Locate the cell with the specified text and output its [X, Y] center coordinate. 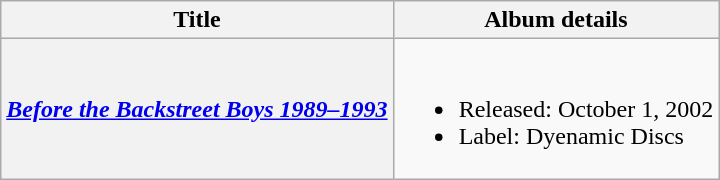
Released: October 1, 2002Label: Dyenamic Discs [556, 109]
Before the Backstreet Boys 1989–1993 [197, 109]
Title [197, 20]
Album details [556, 20]
